Determine the (x, y) coordinate at the center of the cell enclosing the given text.  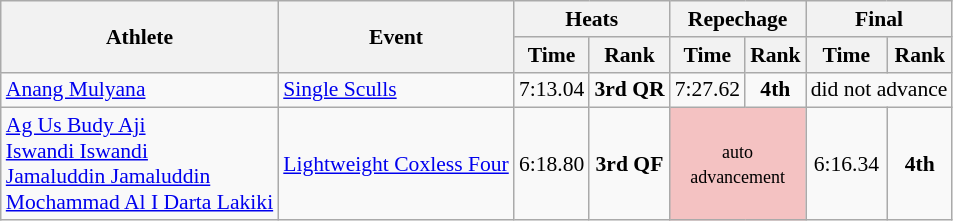
6:18.80 (552, 164)
Event (396, 36)
Athlete (140, 36)
did not advance (880, 90)
3rd QR (629, 90)
Lightweight Coxless Four (396, 164)
7:27.62 (708, 90)
Single Sculls (396, 90)
Ag Us Budy AjiIswandi IswandiJamaluddin JamaluddinMochammad Al I Darta Lakiki (140, 164)
Anang Mulyana (140, 90)
Final (880, 19)
autoadvancement (738, 164)
3rd QF (629, 164)
Heats (592, 19)
Repechage (738, 19)
7:13.04 (552, 90)
6:16.34 (846, 164)
